From the cell containing the given text, extract its center point as [x, y] coordinate. 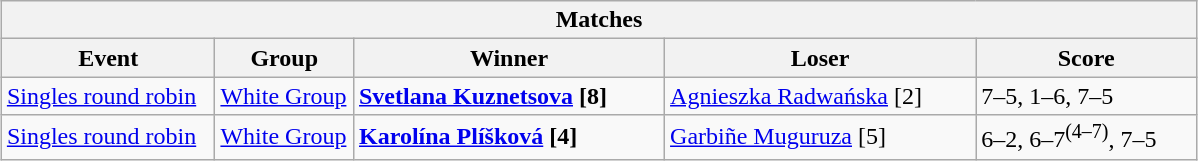
Event [108, 58]
Score [1086, 58]
Garbiñe Muguruza [5] [820, 138]
Loser [820, 58]
6–2, 6–7(4–7), 7–5 [1086, 138]
Svetlana Kuznetsova [8] [508, 96]
Group [284, 58]
7–5, 1–6, 7–5 [1086, 96]
Agnieszka Radwańska [2] [820, 96]
Karolína Plíšková [4] [508, 138]
Winner [508, 58]
Matches [598, 20]
